From the cell containing the given text, extract its center point as [x, y] coordinate. 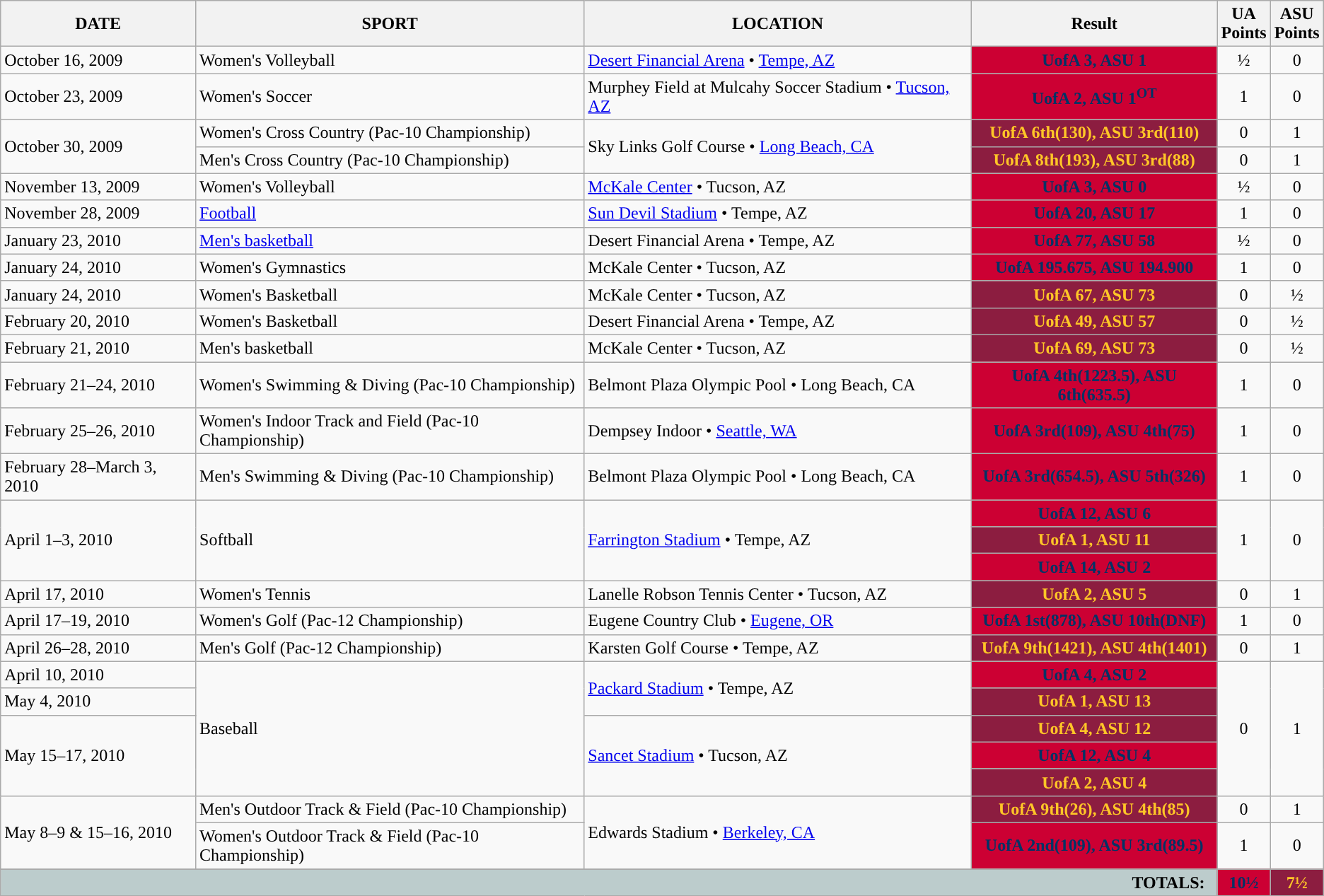
February 21–24, 2010 [98, 385]
Edwards Stadium • Berkeley, CA [778, 832]
UofA 4, ASU 2 [1094, 675]
Women's Golf (Pac-12 Championship) [390, 621]
UofA 1st(878), ASU 10th(DNF) [1094, 621]
Women's Tennis [390, 594]
UofA 2nd(109), ASU 3rd(89.5) [1094, 846]
February 20, 2010 [98, 321]
LOCATION [778, 24]
Sun Devil Stadium • Tempe, AZ [778, 214]
Sancet Stadium • Tucson, AZ [778, 755]
7½ [1297, 882]
Men's Cross Country (Pac-10 Championship) [390, 160]
Women's Gymnastics [390, 267]
Baseball [390, 728]
October 16, 2009 [98, 60]
UofA 1, ASU 11 [1094, 540]
April 1–3, 2010 [98, 540]
May 15–17, 2010 [98, 755]
October 30, 2009 [98, 146]
UofA 1, ASU 13 [1094, 702]
Packard Stadium • Tempe, AZ [778, 688]
Football [390, 214]
April 10, 2010 [98, 675]
UofA 3, ASU 1 [1094, 60]
UofA 2, ASU 5 [1094, 594]
February 21, 2010 [98, 348]
UofA 6th(130), ASU 3rd(110) [1094, 133]
April 26–28, 2010 [98, 648]
UofA 8th(193), ASU 3rd(88) [1094, 160]
Eugene Country Club • Eugene, OR [778, 621]
April 17, 2010 [98, 594]
February 25–26, 2010 [98, 431]
UofA 9th(26), ASU 4th(85) [1094, 809]
Murphey Field at Mulcahy Soccer Stadium • Tucson, AZ [778, 96]
UofA 2, ASU 1OT [1094, 96]
April 17–19, 2010 [98, 621]
UofA 67, ASU 73 [1094, 294]
February 28–March 3, 2010 [98, 477]
Sky Links Golf Course • Long Beach, CA [778, 146]
Women's Swimming & Diving (Pac-10 Championship) [390, 385]
Women's Cross Country (Pac-10 Championship) [390, 133]
TOTALS: [609, 882]
10½ [1243, 882]
UofA 49, ASU 57 [1094, 321]
ASUPoints [1297, 24]
UofA 195.675, ASU 194.900 [1094, 267]
October 23, 2009 [98, 96]
UofA 14, ASU 2 [1094, 567]
UofA 4th(1223.5), ASU 6th(635.5) [1094, 385]
January 23, 2010 [98, 240]
Karsten Golf Course • Tempe, AZ [778, 648]
Men's Golf (Pac-12 Championship) [390, 648]
UofA 2, ASU 4 [1094, 782]
Women's Soccer [390, 96]
May 8–9 & 15–16, 2010 [98, 832]
UofA 3, ASU 0 [1094, 187]
DATE [98, 24]
SPORT [390, 24]
Women's Outdoor Track & Field (Pac-10 Championship) [390, 846]
UofA 69, ASU 73 [1094, 348]
UofA 3rd(109), ASU 4th(75) [1094, 431]
November 28, 2009 [98, 214]
Men's Outdoor Track & Field (Pac-10 Championship) [390, 809]
Women's Indoor Track and Field (Pac-10 Championship) [390, 431]
UAPoints [1243, 24]
November 13, 2009 [98, 187]
Softball [390, 540]
May 4, 2010 [98, 702]
Men's Swimming & Diving (Pac-10 Championship) [390, 477]
UofA 77, ASU 58 [1094, 240]
UofA 12, ASU 4 [1094, 755]
UofA 20, ASU 17 [1094, 214]
Farrington Stadium • Tempe, AZ [778, 540]
UofA 12, ASU 6 [1094, 513]
UofA 4, ASU 12 [1094, 728]
Result [1094, 24]
UofA 3rd(654.5), ASU 5th(326) [1094, 477]
UofA 9th(1421), ASU 4th(1401) [1094, 648]
Lanelle Robson Tennis Center • Tucson, AZ [778, 594]
Dempsey Indoor • Seattle, WA [778, 431]
